Search for the cell housing the specified text and yield its [X, Y] center coordinate. 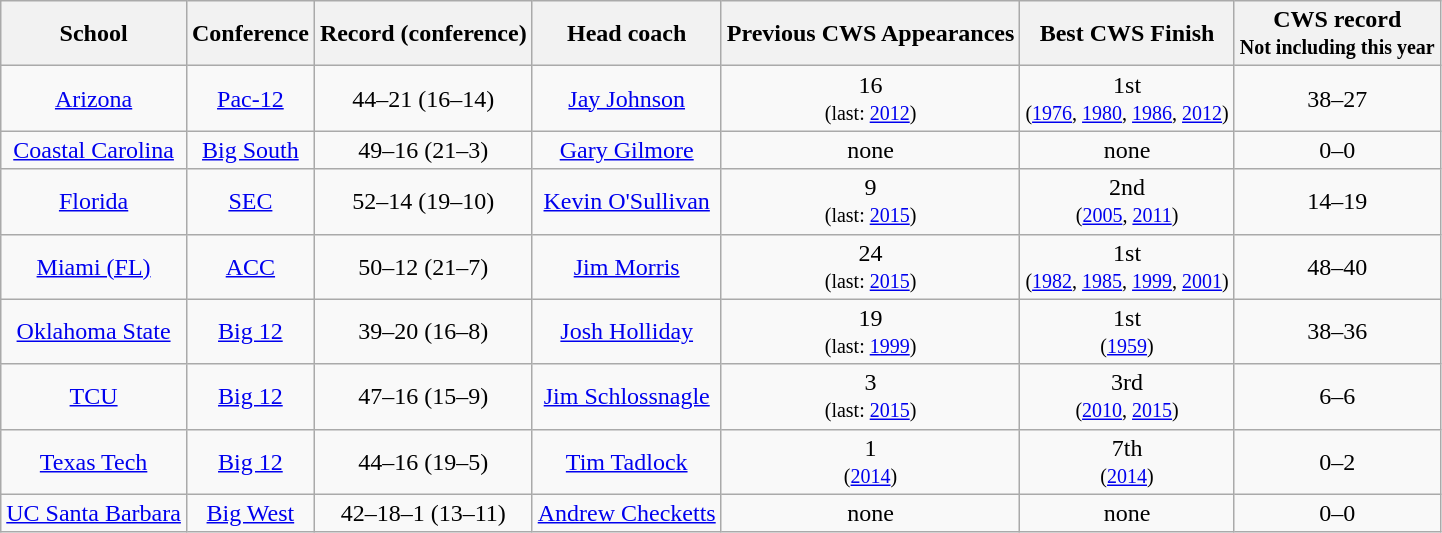
School [94, 34]
Best CWS Finish [1127, 34]
Big West [250, 513]
Texas Tech [94, 462]
TCU [94, 396]
2nd(2005, 2011) [1127, 202]
Coastal Carolina [94, 150]
1st(1959) [1127, 332]
Florida [94, 202]
3(last: 2015) [870, 396]
49–16 (21–3) [423, 150]
Jay Johnson [626, 98]
Andrew Checketts [626, 513]
Jim Morris [626, 266]
14–19 [1337, 202]
52–14 (19–10) [423, 202]
1st(1982, 1985, 1999, 2001) [1127, 266]
3rd(2010, 2015) [1127, 396]
24(last: 2015) [870, 266]
ACC [250, 266]
Gary Gilmore [626, 150]
9(last: 2015) [870, 202]
Conference [250, 34]
Miami (FL) [94, 266]
UC Santa Barbara [94, 513]
Head coach [626, 34]
Previous CWS Appearances [870, 34]
SEC [250, 202]
Big South [250, 150]
1st(1976, 1980, 1986, 2012) [1127, 98]
Tim Tadlock [626, 462]
0–2 [1337, 462]
47–16 (15–9) [423, 396]
38–36 [1337, 332]
38–27 [1337, 98]
Pac-12 [250, 98]
6–6 [1337, 396]
50–12 (21–7) [423, 266]
Josh Holliday [626, 332]
CWS recordNot including this year [1337, 34]
7th(2014) [1127, 462]
Oklahoma State [94, 332]
39–20 (16–8) [423, 332]
1(2014) [870, 462]
Record (conference) [423, 34]
Kevin O'Sullivan [626, 202]
44–21 (16–14) [423, 98]
48–40 [1337, 266]
Jim Schlossnagle [626, 396]
16(last: 2012) [870, 98]
44–16 (19–5) [423, 462]
Arizona [94, 98]
42–18–1 (13–11) [423, 513]
19(last: 1999) [870, 332]
